For the text-containing cell, return its midpoint in (x, y) coordinate format. 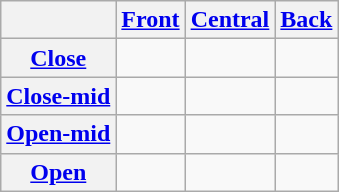
Back (306, 20)
Central (230, 20)
Close-mid (58, 96)
Open (58, 172)
Close (58, 58)
Open-mid (58, 134)
Front (150, 20)
